Capture the cell that displays the provided text and extract its (x, y) central coordinate. 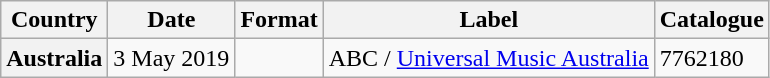
Catalogue (712, 20)
Label (488, 20)
Australia (54, 58)
3 May 2019 (172, 58)
7762180 (712, 58)
Country (54, 20)
Date (172, 20)
Format (279, 20)
ABC / Universal Music Australia (488, 58)
